Search for the cell housing the specified text and yield its [X, Y] center coordinate. 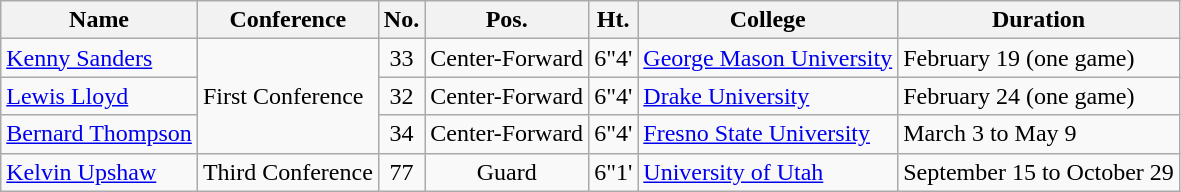
Drake University [768, 96]
February 24 (one game) [1039, 96]
First Conference [288, 96]
Guard [507, 172]
Conference [288, 20]
77 [401, 172]
Pos. [507, 20]
Kenny Sanders [100, 58]
Lewis Lloyd [100, 96]
33 [401, 58]
Name [100, 20]
University of Utah [768, 172]
Duration [1039, 20]
Fresno State University [768, 134]
Bernard Thompson [100, 134]
College [768, 20]
March 3 to May 9 [1039, 134]
34 [401, 134]
February 19 (one game) [1039, 58]
Third Conference [288, 172]
George Mason University [768, 58]
6"1' [614, 172]
Ht. [614, 20]
Kelvin Upshaw [100, 172]
No. [401, 20]
September 15 to October 29 [1039, 172]
32 [401, 96]
